Locate the cell with the specified text and output its [x, y] center coordinate. 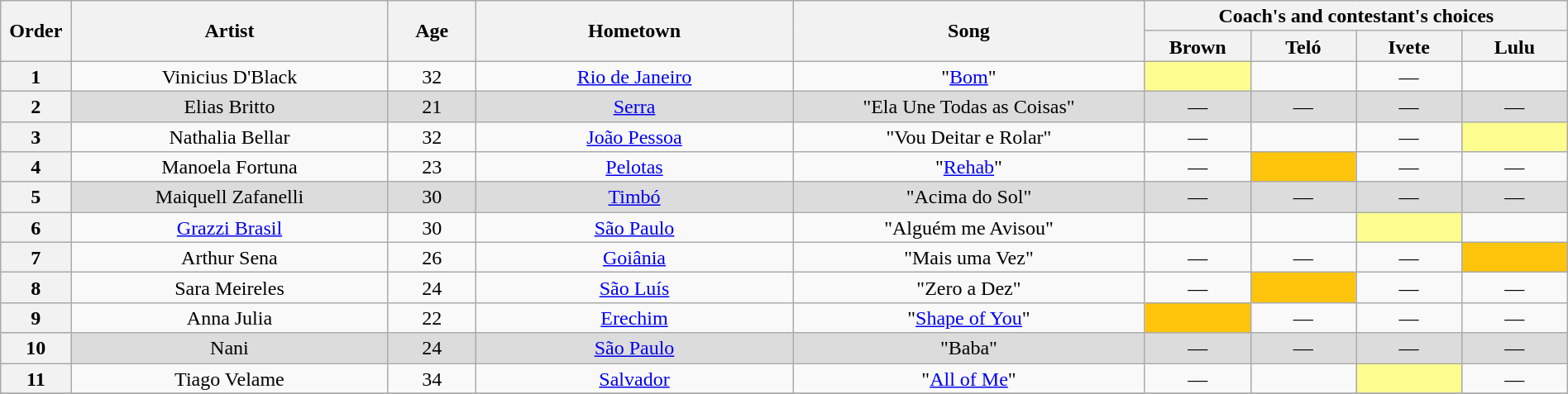
"Acima do Sol" [969, 197]
Grazzi Brasil [230, 228]
Song [969, 31]
Elias Britto [230, 106]
Arthur Sena [230, 258]
Maiquell Zafanelli [230, 197]
Lulu [1514, 46]
2 [36, 106]
21 [432, 106]
Order [36, 31]
1 [36, 76]
34 [432, 378]
23 [432, 167]
Brown [1198, 46]
São Luís [633, 287]
"Mais uma Vez" [969, 258]
Salvador [633, 378]
"Vou Deitar e Rolar" [969, 137]
Teló [1303, 46]
Goiânia [633, 258]
Hometown [633, 31]
"Baba" [969, 349]
"Ela Une Todas as Coisas" [969, 106]
"Zero a Dez" [969, 287]
Nathalia Bellar [230, 137]
"All of Me" [969, 378]
Anna Julia [230, 317]
João Pessoa [633, 137]
Age [432, 31]
Ivete [1409, 46]
6 [36, 228]
Serra [633, 106]
Sara Meireles [230, 287]
"Rehab" [969, 167]
11 [36, 378]
9 [36, 317]
Artist [230, 31]
Erechim [633, 317]
"Shape of You" [969, 317]
Timbó [633, 197]
Pelotas [633, 167]
4 [36, 167]
10 [36, 349]
Rio de Janeiro [633, 76]
"Alguém me Avisou" [969, 228]
3 [36, 137]
Manoela Fortuna [230, 167]
22 [432, 317]
Nani [230, 349]
26 [432, 258]
5 [36, 197]
Coach's and contestant's choices [1356, 17]
7 [36, 258]
8 [36, 287]
Tiago Velame [230, 378]
"Bom" [969, 76]
Vinicius D'Black [230, 76]
